Capture the cell that displays the provided text and extract its [X, Y] central coordinate. 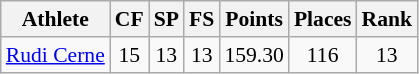
Places [323, 19]
Athlete [56, 19]
116 [323, 55]
SP [166, 19]
FS [202, 19]
15 [130, 55]
159.30 [254, 55]
Rudi Cerne [56, 55]
CF [130, 19]
Points [254, 19]
Rank [388, 19]
